Pinpoint the cell where the given text exists, returning its (X, Y) midpoint coordinate. 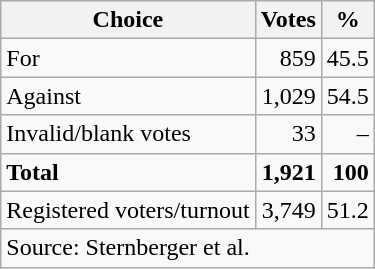
Votes (288, 20)
Against (128, 96)
54.5 (348, 96)
Total (128, 172)
1,029 (288, 96)
Source: Sternberger et al. (188, 248)
1,921 (288, 172)
3,749 (288, 210)
Choice (128, 20)
Registered voters/turnout (128, 210)
45.5 (348, 58)
% (348, 20)
51.2 (348, 210)
– (348, 134)
33 (288, 134)
Invalid/blank votes (128, 134)
For (128, 58)
859 (288, 58)
100 (348, 172)
